Identify which cell holds the provided text, then report its (X, Y) central coordinate. 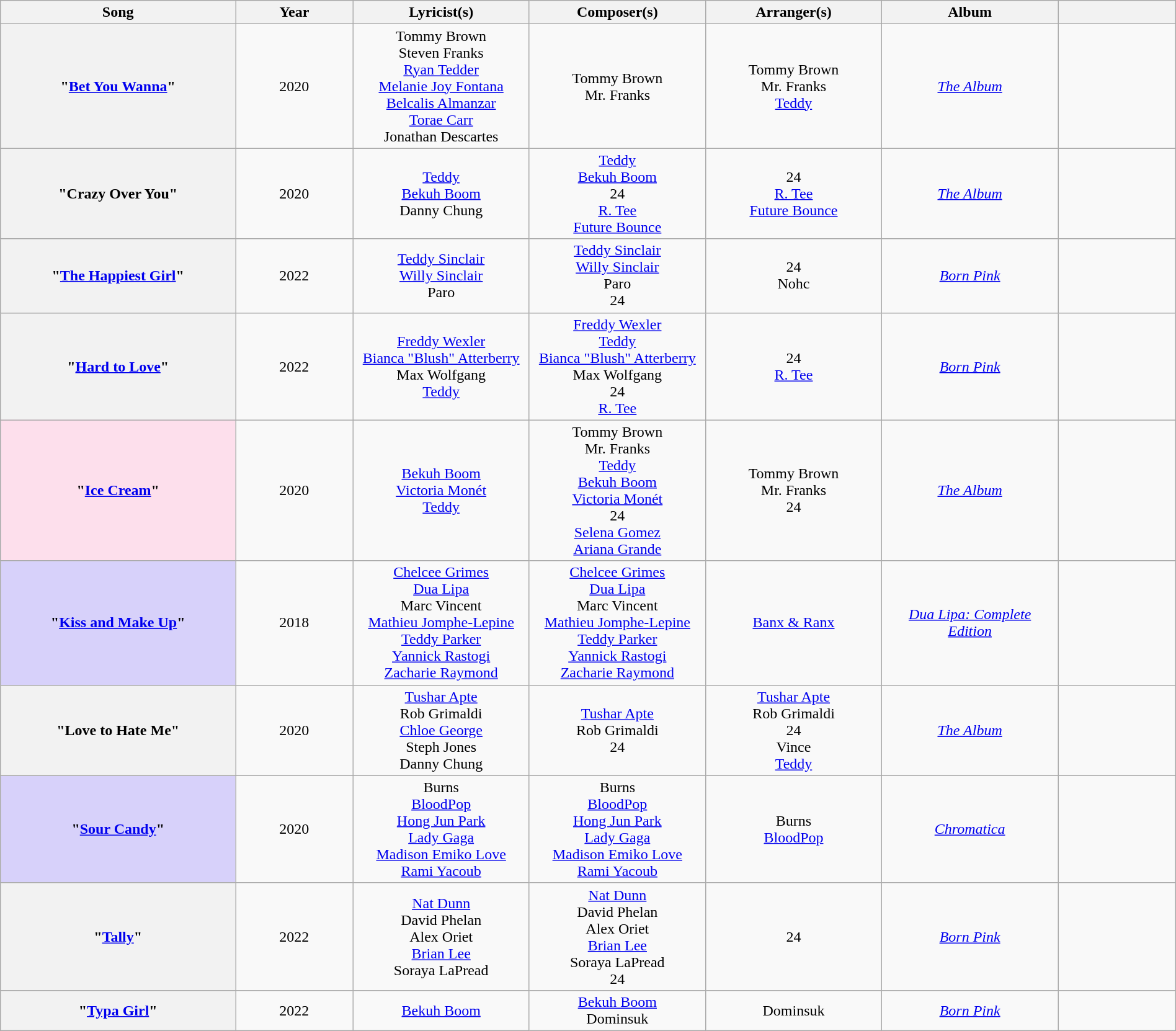
Freddy WexlerBianca "Blush" AtterberryMax WolfgangTeddy (441, 366)
"Love to Hate Me" (118, 730)
Album (970, 12)
"Kiss and Make Up" (118, 623)
TeddyBekuh BoomDanny Chung (441, 194)
Teddy SinclairWilly SinclairParo24 (617, 275)
Tushar ApteRob Grimaldi24VinceTeddy (793, 730)
24Nohc (793, 275)
Dominsuk (793, 1010)
Year (294, 12)
"Sour Candy" (118, 829)
Tommy BrownMr. FranksTeddy (793, 86)
24 (793, 937)
Nat DunnDavid PhelanAlex OrietBrian LeeSoraya LaPread24 (617, 937)
"Hard to Love" (118, 366)
"Tally" (118, 937)
Composer(s) (617, 12)
Freddy WexlerTeddyBianca "Blush" AtterberryMax Wolfgang24R. Tee (617, 366)
TeddyBekuh Boom24R. TeeFuture Bounce (617, 194)
Tommy BrownMr. FranksTeddyBekuh BoomVictoria Monét24Selena GomezAriana Grande (617, 490)
"Bet You Wanna" (118, 86)
Bekuh BoomVictoria MonétTeddy (441, 490)
Bekuh Boom (441, 1010)
Tushar ApteRob Grimaldi24 (617, 730)
"Typa Girl" (118, 1010)
24R. Tee (793, 366)
Tommy BrownMr. Franks24 (793, 490)
Tommy BrownSteven FranksRyan TedderMelanie Joy FontanaBelcalis AlmanzarTorae CarrJonathan Descartes (441, 86)
2018 (294, 623)
BurnsBloodPop (793, 829)
Teddy SinclairWilly SinclairParo (441, 275)
"The Happiest Girl" (118, 275)
"Ice Cream" (118, 490)
Song (118, 12)
Nat DunnDavid PhelanAlex OrietBrian LeeSoraya LaPread (441, 937)
Lyricist(s) (441, 12)
Chromatica (970, 829)
"Crazy Over You" (118, 194)
Tushar ApteRob GrimaldiChloe GeorgeSteph JonesDanny Chung (441, 730)
Banx & Ranx (793, 623)
Dua Lipa: Complete Edition (970, 623)
24R. TeeFuture Bounce (793, 194)
Bekuh BoomDominsuk (617, 1010)
Arranger(s) (793, 12)
Tommy BrownMr. Franks (617, 86)
